Pinpoint the cell where the given text exists, returning its (X, Y) midpoint coordinate. 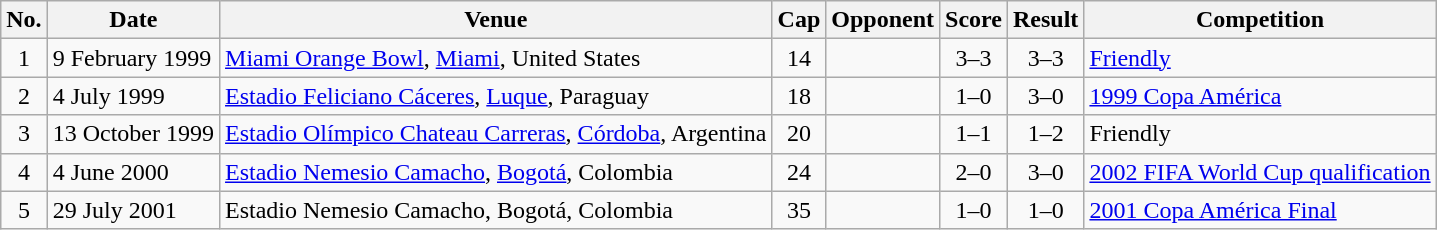
35 (799, 210)
Cap (799, 20)
Result (1045, 20)
5 (24, 210)
2–0 (974, 172)
1999 Copa América (1260, 96)
2001 Copa América Final (1260, 210)
1 (24, 58)
1–2 (1045, 134)
4 July 1999 (133, 96)
Competition (1260, 20)
24 (799, 172)
4 (24, 172)
20 (799, 134)
14 (799, 58)
No. (24, 20)
Venue (496, 20)
Date (133, 20)
3 (24, 134)
Opponent (883, 20)
1–1 (974, 134)
29 July 2001 (133, 210)
4 June 2000 (133, 172)
Estadio Olímpico Chateau Carreras, Córdoba, Argentina (496, 134)
13 October 1999 (133, 134)
Score (974, 20)
2 (24, 96)
Miami Orange Bowl, Miami, United States (496, 58)
18 (799, 96)
2002 FIFA World Cup qualification (1260, 172)
Estadio Feliciano Cáceres, Luque, Paraguay (496, 96)
9 February 1999 (133, 58)
